Determine the [X, Y] coordinate at the center of the cell enclosing the given text.  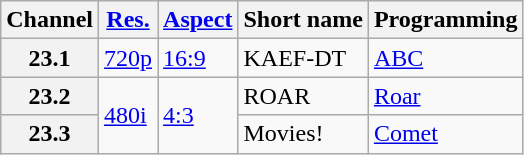
4:3 [198, 115]
23.2 [50, 96]
Channel [50, 20]
Aspect [198, 20]
Short name [303, 20]
16:9 [198, 58]
ROAR [303, 96]
23.1 [50, 58]
Comet [446, 134]
480i [128, 115]
Res. [128, 20]
Movies! [303, 134]
KAEF-DT [303, 58]
Programming [446, 20]
Roar [446, 96]
720p [128, 58]
ABC [446, 58]
23.3 [50, 134]
